Search for the cell housing the specified text and yield its (x, y) center coordinate. 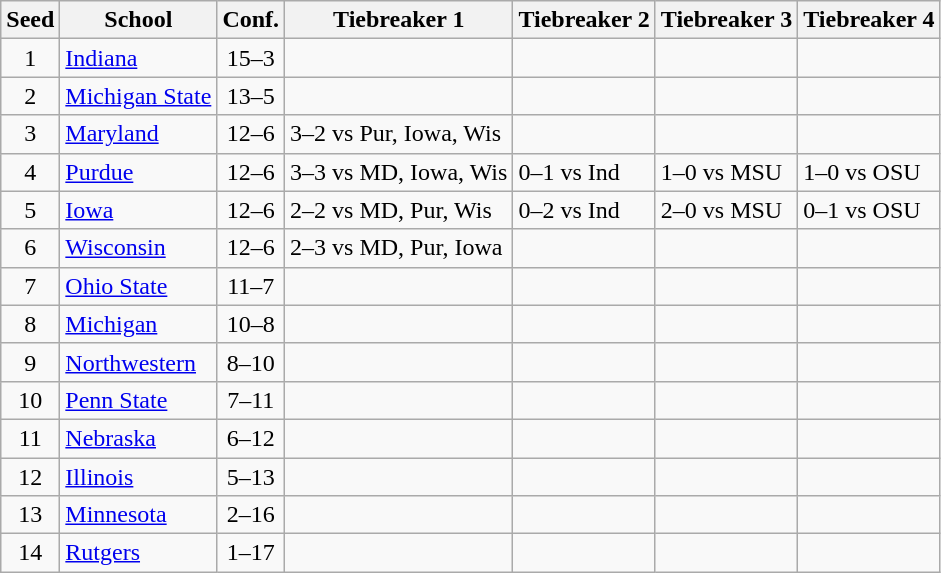
15–3 (251, 58)
0–1 vs OSU (869, 210)
Rutgers (138, 553)
6–12 (251, 438)
Seed (30, 20)
5 (30, 210)
7 (30, 286)
Northwestern (138, 362)
9 (30, 362)
7–11 (251, 400)
1–17 (251, 553)
3 (30, 134)
3–2 vs Pur, Iowa, Wis (399, 134)
2–3 vs MD, Pur, Iowa (399, 248)
Minnesota (138, 515)
Michigan State (138, 96)
0–2 vs Ind (584, 210)
4 (30, 172)
10–8 (251, 324)
13 (30, 515)
12 (30, 477)
Wisconsin (138, 248)
6 (30, 248)
2 (30, 96)
Conf. (251, 20)
11–7 (251, 286)
Illinois (138, 477)
3–3 vs MD, Iowa, Wis (399, 172)
Purdue (138, 172)
2–16 (251, 515)
Penn State (138, 400)
1–0 vs MSU (726, 172)
Indiana (138, 58)
10 (30, 400)
11 (30, 438)
Tiebreaker 1 (399, 20)
8–10 (251, 362)
2–0 vs MSU (726, 210)
1–0 vs OSU (869, 172)
Iowa (138, 210)
Tiebreaker 2 (584, 20)
Tiebreaker 3 (726, 20)
School (138, 20)
2–2 vs MD, Pur, Wis (399, 210)
0–1 vs Ind (584, 172)
Maryland (138, 134)
8 (30, 324)
1 (30, 58)
Michigan (138, 324)
Tiebreaker 4 (869, 20)
13–5 (251, 96)
Nebraska (138, 438)
Ohio State (138, 286)
14 (30, 553)
5–13 (251, 477)
